Extract the (x, y) coordinate from the center of the cell holding the provided text.  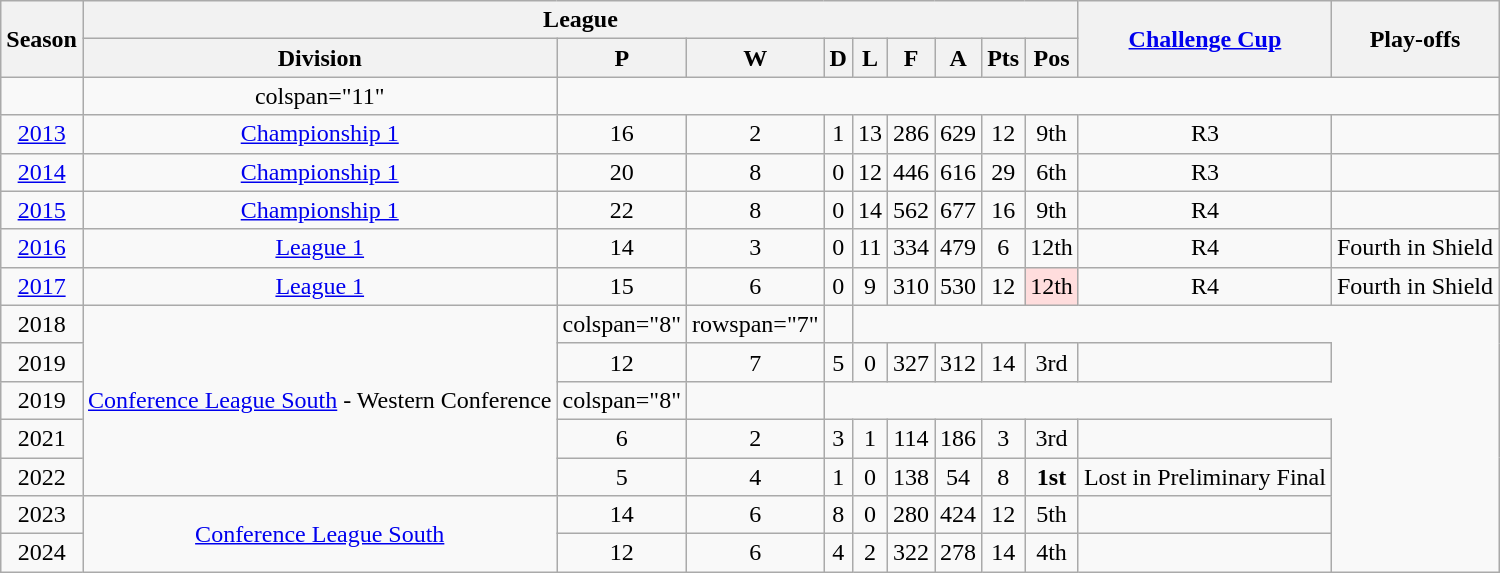
677 (958, 210)
League (580, 20)
2016 (42, 248)
2017 (42, 286)
A (958, 58)
6th (1052, 172)
312 (958, 362)
Pts (1004, 58)
1st (1052, 477)
P (622, 58)
D (838, 58)
530 (958, 286)
W (756, 58)
22 (622, 210)
2015 (42, 210)
2021 (42, 438)
286 (910, 134)
5th (1052, 515)
280 (910, 515)
114 (910, 438)
310 (910, 286)
327 (910, 362)
629 (958, 134)
278 (958, 553)
479 (958, 248)
rowspan="7" (756, 324)
2018 (42, 324)
138 (910, 477)
446 (910, 172)
20 (622, 172)
424 (958, 515)
4th (1052, 553)
Lost in Preliminary Final (1204, 477)
562 (910, 210)
15 (622, 286)
colspan="11" (319, 96)
54 (958, 477)
Season (42, 39)
Conference League South (319, 534)
13 (870, 134)
616 (958, 172)
Division (319, 58)
334 (910, 248)
2023 (42, 515)
Pos (1052, 58)
2024 (42, 553)
2013 (42, 134)
L (870, 58)
2022 (42, 477)
F (910, 58)
Challenge Cup (1204, 39)
322 (910, 553)
7 (756, 362)
11 (870, 248)
9 (870, 286)
29 (1004, 172)
186 (958, 438)
2014 (42, 172)
Conference League South - Western Conference (319, 400)
Play-offs (1414, 39)
